Output the (X, Y) coordinate of the center of the cell containing the given text.  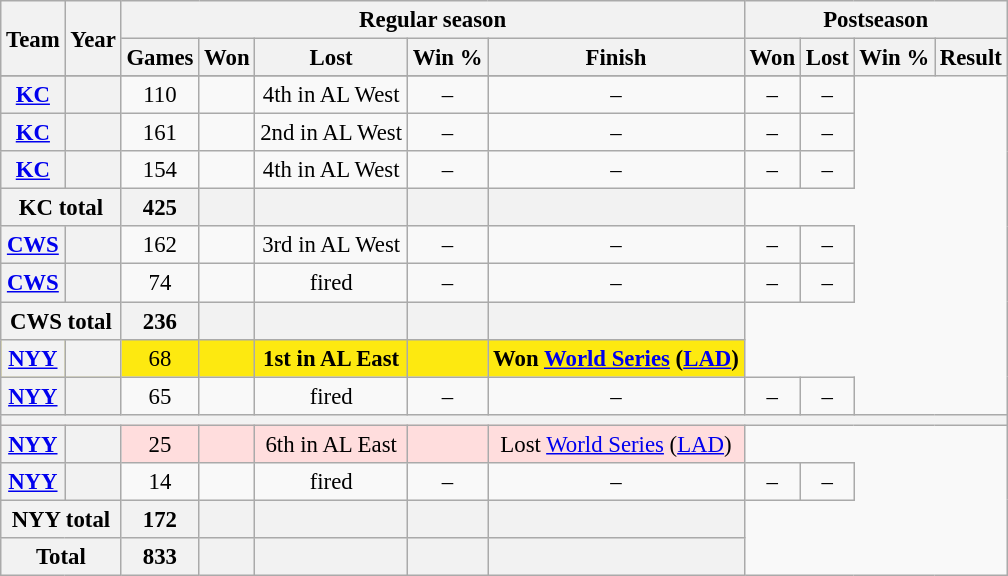
Games (160, 58)
833 (160, 557)
Total (61, 557)
Team (33, 38)
14 (160, 482)
154 (160, 170)
172 (160, 519)
Finish (616, 58)
KC total (61, 208)
161 (160, 133)
6th in AL East (331, 444)
425 (160, 208)
1st in AL East (331, 358)
Result (970, 58)
Won World Series (LAD) (616, 358)
Year (93, 38)
Lost World Series (LAD) (616, 444)
162 (160, 245)
68 (160, 358)
2nd in AL West (331, 133)
Postseason (876, 20)
25 (160, 444)
74 (160, 283)
NYY total (61, 519)
110 (160, 95)
Regular season (432, 20)
236 (160, 321)
65 (160, 396)
CWS total (61, 321)
3rd in AL West (331, 245)
